Extract the (x, y) coordinate from the center of the cell holding the provided text.  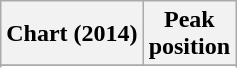
Chart (2014) (72, 34)
Peakposition (189, 34)
